Capture the cell that displays the provided text and extract its (x, y) central coordinate. 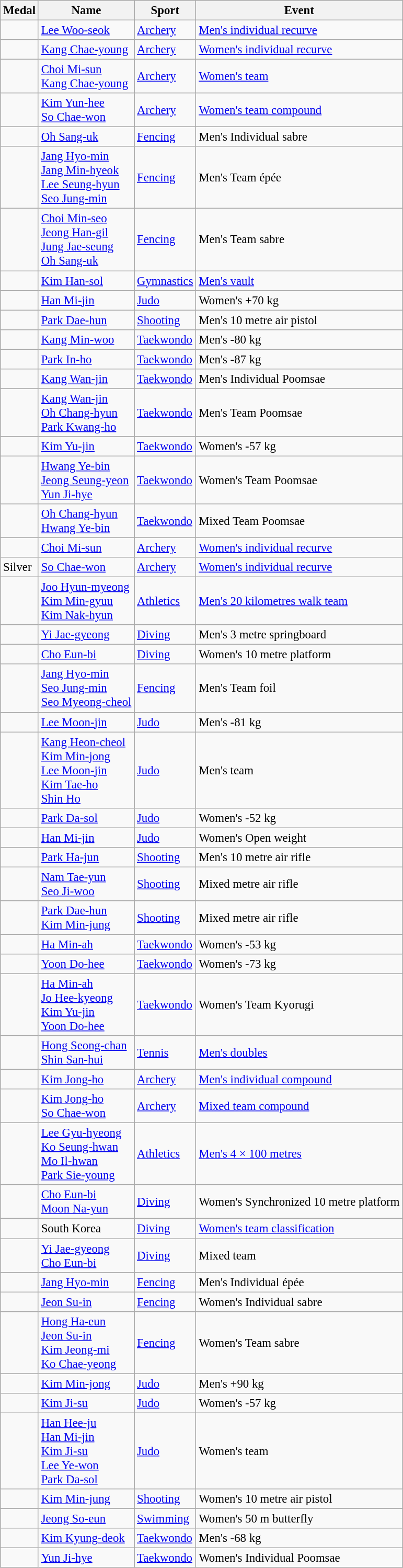
Kim Min-jong (86, 1383)
Men's individual recurve (299, 30)
Yun Ji-hye (86, 1558)
Women's 10 metre air pistol (299, 1499)
Men's Team sabre (299, 239)
Kim Min-jung (86, 1499)
Women's team classification (299, 1229)
Women's -73 kg (299, 964)
Silver (20, 567)
Kim Yu-jin (86, 447)
Women's Team Poomsae (299, 480)
Mixed Team Poomsae (299, 521)
Men's 10 metre air rifle (299, 857)
Ha Min-ah (86, 944)
Women's Individual Poomsae (299, 1558)
South Korea (86, 1229)
Kim Yun-heeSo Chae-won (86, 110)
Sport (165, 10)
Women's Team Kyorugi (299, 1005)
Men's -87 kg (299, 359)
Kang Wan-jin (86, 379)
Men's Team épée (299, 178)
So Chae-won (86, 567)
Lee Gyu-hyeong Ko Seung-hwanMo Il-hwanPark Sie-young (86, 1154)
Women's Synchronized 10 metre platform (299, 1201)
Lee Moon-jin (86, 722)
Cho Eun-bi (86, 655)
Kim Han-sol (86, 281)
Yi Jae-gyeong (86, 635)
Hong Seong-chan Shin San-hui (86, 1053)
Yoon Do-hee (86, 964)
Men's -81 kg (299, 722)
Yi Jae-gyeongCho Eun-bi (86, 1256)
Choi Mi-sunKang Chae-young (86, 76)
Kim Kyung-deok (86, 1538)
Men's Team foil (299, 689)
Jeon Su-in (86, 1302)
Women's Team sabre (299, 1343)
Mixed team (299, 1256)
Lee Woo-seok (86, 30)
Men's 20 kilometres walk team (299, 601)
Kang Heon-cheolKim Min-jongLee Moon-jinKim Tae-hoShin Ho (86, 770)
Kim Jong-ho (86, 1080)
Men's individual compound (299, 1080)
Park Dae-hun (86, 320)
Medal (20, 10)
Men's team (299, 770)
Kang Min-woo (86, 339)
Men's Individual sabre (299, 137)
Kang Wan-jinOh Chang-hyunPark Kwang-ho (86, 413)
Jeong So-eun (86, 1518)
Park Dae-hunKim Min-jung (86, 918)
Park Ha-jun (86, 857)
Women's +70 kg (299, 300)
Hwang Ye-binJeong Seung-yeonYun Ji-hye (86, 480)
Nam Tae-yunSeo Ji-woo (86, 884)
Joo Hyun-myeong Kim Min-gyuuKim Nak-hyun (86, 601)
Women's -52 kg (299, 818)
Men's +90 kg (299, 1383)
Event (299, 10)
Ha Min-ahJo Hee-kyeongKim Yu-jinYoon Do-hee (86, 1005)
Men's doubles (299, 1053)
Oh Sang-uk (86, 137)
Kim Jong-hoSo Chae-won (86, 1106)
Gymnastics (165, 281)
Women's 10 metre platform (299, 655)
Oh Chang-hyunHwang Ye-bin (86, 521)
Men's 10 metre air pistol (299, 320)
Men's 3 metre springboard (299, 635)
Choi Mi-sun (86, 548)
Name (86, 10)
Jang Hyo-minJang Min-hyeokLee Seung-hyunSeo Jung-min (86, 178)
Han Hee-juHan Mi-jinKim Ji-suLee Ye-wonPark Da-sol (86, 1451)
Choi Min-seoJeong Han-gilJung Jae-seungOh Sang-uk (86, 239)
Men's Individual épée (299, 1282)
Women's Open weight (299, 838)
Park Da-sol (86, 818)
Men's Team Poomsae (299, 413)
Women's Individual sabre (299, 1302)
Men's -68 kg (299, 1538)
Kang Chae-young (86, 50)
Women's team compound (299, 110)
Jang Hyo-minSeo Jung-minSeo Myeong-cheol (86, 689)
Jang Hyo-min (86, 1282)
Men's vault (299, 281)
Mixed team compound (299, 1106)
Men's -80 kg (299, 339)
Park In-ho (86, 359)
Men's 4 × 100 metres (299, 1154)
Women's -53 kg (299, 944)
Swimming (165, 1518)
Tennis (165, 1053)
Cho Eun-biMoon Na-yun (86, 1201)
Hong Ha-eunJeon Su-inKim Jeong-miKo Chae-yeong (86, 1343)
Men's Individual Poomsae (299, 379)
Women's 50 m butterfly (299, 1518)
Kim Ji-su (86, 1403)
